Pinpoint the cell where the given text exists, returning its (X, Y) midpoint coordinate. 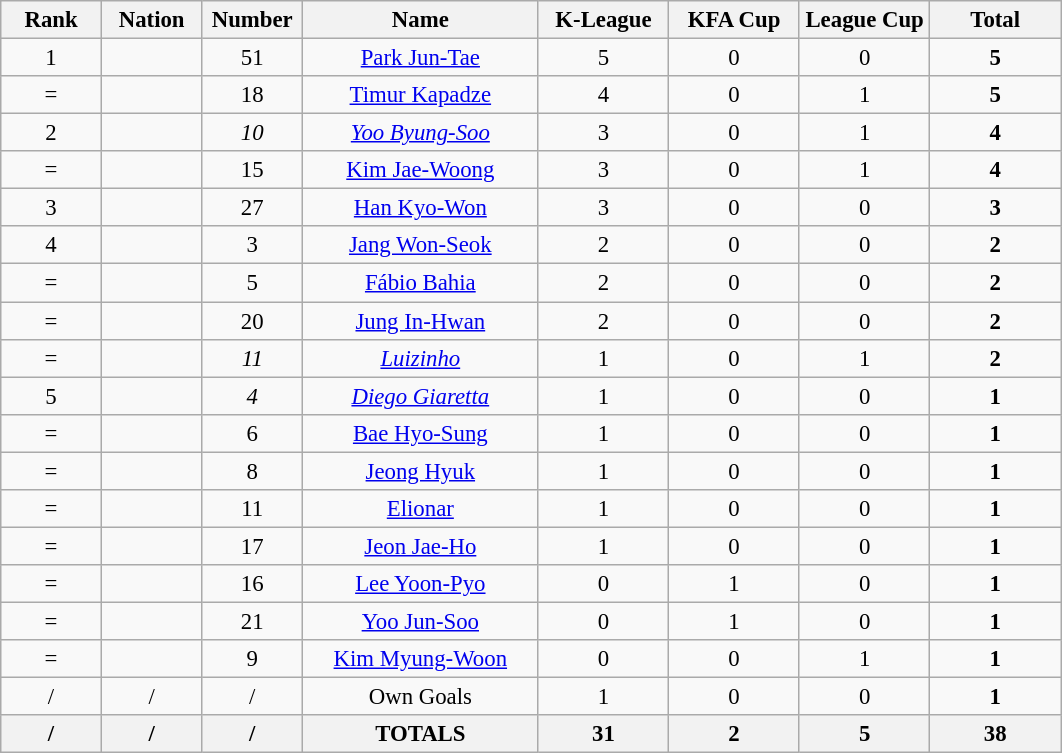
17 (252, 546)
Elionar (421, 509)
Jung In-Hwan (421, 321)
Name (421, 20)
18 (252, 95)
Jeon Jae-Ho (421, 546)
Timur Kapadze (421, 95)
Nation (152, 20)
Rank (52, 20)
Number (252, 20)
Lee Yoon-Pyo (421, 584)
27 (252, 208)
10 (252, 133)
16 (252, 584)
TOTALS (421, 734)
Diego Giaretta (421, 396)
9 (252, 659)
21 (252, 621)
Han Kyo-Won (421, 208)
6 (252, 433)
8 (252, 471)
Yoo Jun-Soo (421, 621)
31 (604, 734)
Jang Won-Seok (421, 245)
Jeong Hyuk (421, 471)
20 (252, 321)
Kim Myung-Woon (421, 659)
Fábio Bahia (421, 283)
Luizinho (421, 358)
Bae Hyo-Sung (421, 433)
38 (996, 734)
KFA Cup (734, 20)
Yoo Byung-Soo (421, 133)
Own Goals (421, 697)
51 (252, 58)
Park Jun-Tae (421, 58)
Kim Jae-Woong (421, 170)
League Cup (864, 20)
15 (252, 170)
Total (996, 20)
K-League (604, 20)
